Detect which cell encompasses the target text, then output its [x, y] center coordinate. 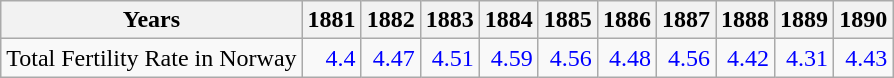
4.51 [450, 58]
1889 [804, 20]
Years [152, 20]
1882 [390, 20]
1887 [686, 20]
1886 [626, 20]
1883 [450, 20]
4.59 [508, 58]
1884 [508, 20]
1890 [864, 20]
4.42 [746, 58]
Total Fertility Rate in Norway [152, 58]
1888 [746, 20]
4.47 [390, 58]
1881 [332, 20]
4.48 [626, 58]
4.4 [332, 58]
4.43 [864, 58]
1885 [568, 20]
4.31 [804, 58]
